Return the [X, Y] coordinate for the center point of the cell that contains the specified text.  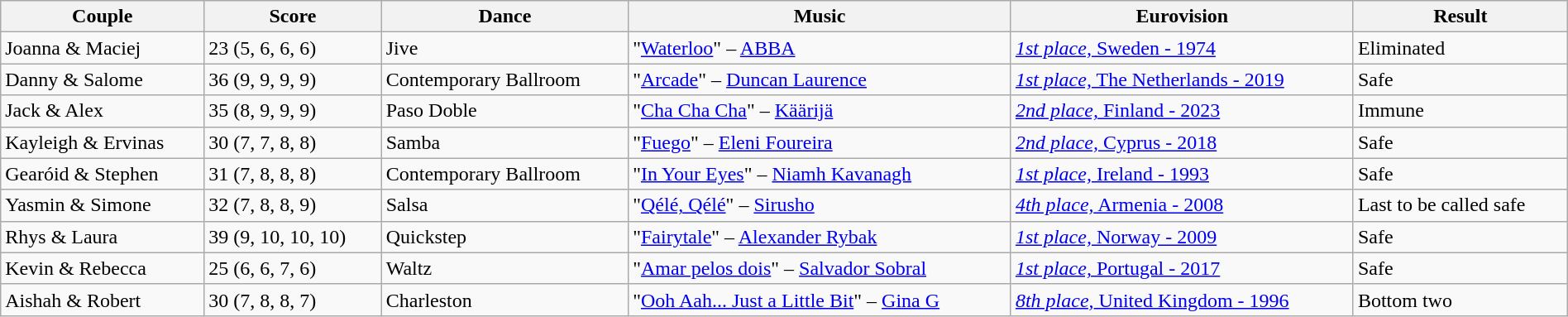
Music [820, 17]
"Fairytale" – Alexander Rybak [820, 237]
Immune [1460, 111]
Kevin & Rebecca [103, 268]
Dance [504, 17]
1st place, Sweden - 1974 [1182, 48]
Last to be called safe [1460, 205]
Score [293, 17]
Rhys & Laura [103, 237]
Jive [504, 48]
"Cha Cha Cha" – Käärijä [820, 111]
Jack & Alex [103, 111]
"Qélé, Qélé" – Sirusho [820, 205]
25 (6, 6, 7, 6) [293, 268]
"Ooh Aah... Just a Little Bit" – Gina G [820, 300]
"Arcade" – Duncan Laurence [820, 79]
Aishah & Robert [103, 300]
Samba [504, 142]
Salsa [504, 205]
Waltz [504, 268]
39 (9, 10, 10, 10) [293, 237]
32 (7, 8, 8, 9) [293, 205]
Danny & Salome [103, 79]
1st place, Portugal - 2017 [1182, 268]
Couple [103, 17]
31 (7, 8, 8, 8) [293, 174]
"Amar pelos dois" – Salvador Sobral [820, 268]
2nd place, Cyprus - 2018 [1182, 142]
Paso Doble [504, 111]
Yasmin & Simone [103, 205]
"In Your Eyes" – Niamh Kavanagh [820, 174]
"Fuego" – Eleni Foureira [820, 142]
Joanna & Maciej [103, 48]
1st place, Norway - 2009 [1182, 237]
30 (7, 8, 8, 7) [293, 300]
1st place, The Netherlands - 2019 [1182, 79]
36 (9, 9, 9, 9) [293, 79]
Bottom two [1460, 300]
Gearóid & Stephen [103, 174]
"Waterloo" – ABBA [820, 48]
35 (8, 9, 9, 9) [293, 111]
30 (7, 7, 8, 8) [293, 142]
2nd place, Finland - 2023 [1182, 111]
Quickstep [504, 237]
Eliminated [1460, 48]
8th place, United Kingdom - 1996 [1182, 300]
1st place, Ireland - 1993 [1182, 174]
4th place, Armenia - 2008 [1182, 205]
Charleston [504, 300]
Eurovision [1182, 17]
Kayleigh & Ervinas [103, 142]
23 (5, 6, 6, 6) [293, 48]
Result [1460, 17]
